For the text-containing cell, return its midpoint in [x, y] coordinate format. 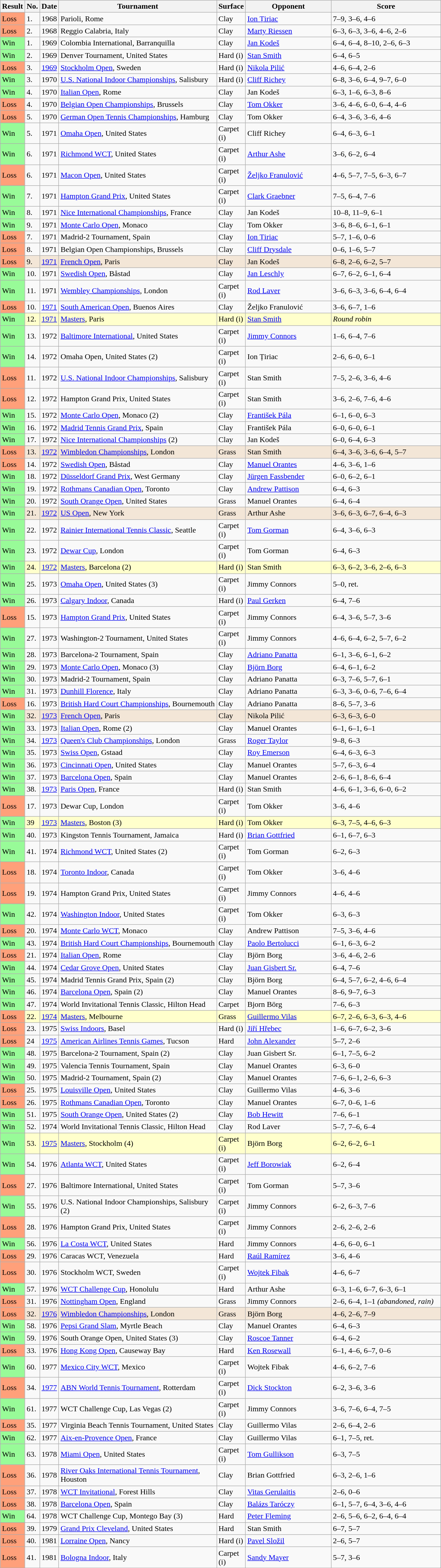
Queen's Club Championships, London [138, 740]
6–3, 6–0 [386, 1065]
6–2, 6–3 [386, 851]
Masters, Paris [138, 319]
3–6, 7–6, 6–4, 7–5 [386, 1409]
6–4, 3–6, 6–3 [386, 530]
60. [32, 1367]
Caracas WCT, Venezuela [138, 1256]
Ken Rosewall [288, 1350]
Carpet [231, 1004]
Monte Carlo Open, Monaco (3) [138, 667]
6–4, 6–2 [386, 1338]
51. [32, 1115]
62. [32, 1438]
4–6, 6–4, 2–6 [386, 68]
6–3, 1–6, 6–7, 6–3, 6–1 [386, 1289]
Masters, Stockholm (4) [138, 1144]
Dunhill Florence, Italy [138, 691]
6–3, 2–6, 1–6 [386, 1475]
50. [32, 1078]
6–0, 6–4, 6–3 [386, 440]
8–6, 5–7, 3–6 [386, 704]
6–2, 6–4 [386, 1164]
6–4, 3–6, 5–7, 3–6 [386, 617]
56. [32, 1244]
Jiří Hřebec [288, 1029]
6–2, 6–3, 7–6 [386, 1206]
6–1, 6–0, 6–3 [386, 415]
6–4, 6–3, 6–1 [386, 133]
6–8, 3–6, 6–4, 9–7, 6–0 [386, 80]
3–6, 8–6, 6–1, 6–1 [386, 225]
Toronto Indoor, Canada [138, 872]
Sandy Mayer [288, 1557]
Roy Emerson [288, 753]
2–6, 5–7 [386, 1541]
Raúl Ramírez [288, 1256]
7–5, 2–6, 3–6, 4–6 [386, 378]
South Orange Open, United States [138, 501]
49. [32, 1065]
6–7, 6–2, 6–1, 6–4 [386, 274]
5–7, 7–6, 6–4 [386, 1127]
6–4, 5–7, 6–2, 4–6, 6–4 [386, 980]
39 [32, 822]
6–1, 3–6, 6–1, 6–2 [386, 654]
Richmond WCT, United States [138, 154]
6–3, 7–6, 5–7, 6–1 [386, 679]
3–6, 4–6, 6–0, 6–4, 4–6 [386, 104]
Omaha Open, United States [138, 133]
Omaha Open, United States (3) [138, 584]
6–4, 3–6, 3–6, 4–6 [386, 116]
6–1, 4–6, 6–7, 0–6 [386, 1350]
Roger Taylor [288, 740]
German Open Tennis Championships, Hamburg [138, 116]
6–3, 6–3 [386, 914]
6–3, 6–2, 3–6, 2–6, 6–3 [386, 567]
42. [32, 914]
58. [32, 1326]
6–1, 7–5, ret. [386, 1438]
Opponent [288, 6]
Masters, Melbourne [138, 1016]
WCT Invitational, Forest Hills [138, 1492]
1–6, 6–4, 7–6 [386, 336]
2–6, 6–4, 2–6 [386, 1425]
WCT Challenge Cup, Honolulu [138, 1289]
6–7, 5–7 [386, 1528]
South American Open, Buenos Aires [138, 307]
6–1, 6–7, 6–3 [386, 835]
6–2, 6–2, 6–1 [386, 1144]
2–6, 2–6, 2–6 [386, 1227]
Bologna Indoor, Italy [138, 1557]
6–0, 6–0, 6–1 [386, 428]
7–9, 3–6, 4–6 [386, 19]
La Costa WCT, United States [138, 1244]
Monte Carlo WCT, Monaco [138, 931]
Score [386, 6]
6–3, 7–5 [386, 1454]
Pavel Složil [288, 1541]
6–1, 6–3, 6–2 [386, 943]
Round robin [386, 319]
1–6, 6–7, 6–2, 3–6 [386, 1029]
Lorraine Open, Nancy [138, 1541]
Virginia Beach Tennis Tournament, United States [138, 1425]
7–6, 6–3 [386, 1004]
9–8, 6–3 [386, 740]
Calgary Indoor, Canada [138, 600]
Cincinnati Open, United States [138, 765]
Atlanta WCT, United States [138, 1164]
6–1, 7–5, 6–2 [386, 1053]
8–6, 9–7, 6–3 [386, 992]
Surface [231, 6]
4–6, 2–6, 7–9 [386, 1313]
Masters, Barcelona (2) [138, 567]
Parioli, Rome [138, 19]
John Alexander [288, 1041]
4–6, 6–2, 7–6 [386, 1367]
Bob Hewitt [288, 1115]
6–3, 6–3, 6–0 [386, 716]
6–4, 6–3, 6–3 [386, 753]
Barcelona-2 Tournament, Spain [138, 654]
Louisville Open, United States [138, 1090]
U.S. National Indoor Championships, Salisbury (2) [138, 1206]
55. [32, 1206]
Miami Open, United States [138, 1454]
44. [32, 968]
64. [32, 1516]
6–7, 0–6, 1–6 [386, 1102]
4–6, 6–0, 6–1 [386, 1244]
Paul Gerken [288, 600]
7–5, 3–6, 4–6 [386, 931]
Result [13, 6]
Pepsi Grand Slam, Myrtle Beach [138, 1326]
5–7, 1–6, 0–6 [386, 237]
24. [32, 567]
Paris Open, France [138, 789]
3–6, 6–7, 1–6 [386, 307]
6–3, 7–5, 4–6, 6–3 [386, 822]
47. [32, 1004]
Cedar Grove Open, United States [138, 968]
Italian Open, Rome (2) [138, 728]
43. [32, 943]
6–1, 5–7, 6–4, 3–6, 4–6 [386, 1504]
Denver Tournament, United States [138, 55]
10–8, 11–9, 6–1 [386, 213]
6–4, 6–4 [386, 501]
Bjorn Börg [288, 1004]
0–6, 1–6, 5–7 [386, 249]
5–7, 6–3, 6–4 [386, 765]
Tom Gullikson [288, 1454]
7–5, 6–4, 7–6 [386, 196]
3–6, 2–6, 7–6, 4–6 [386, 398]
Cliff Drysdale [288, 249]
61. [32, 1409]
4–6, 6–7 [386, 1272]
59. [32, 1338]
WCT Challenge Cup, Las Vegas (2) [138, 1409]
63. [32, 1454]
ABN World Tennis Tournament, Rotterdam [138, 1388]
6–4, 6–5 [386, 55]
Monte Carlo Open, Monaco (2) [138, 415]
6–8, 2–6, 6–2, 5–7 [386, 262]
2–6, 5–6, 6–2, 6–4, 6–4 [386, 1516]
Washington-2 Tournament, United States [138, 638]
5–0, ret. [386, 584]
52. [32, 1127]
5–7, 2–6 [386, 1041]
4–6, 4–6 [386, 893]
Richmond WCT, United States (2) [138, 851]
39. [32, 1528]
Washington Indoor, United States [138, 914]
Omaha Open, United States (2) [138, 357]
Nice International Championships, France [138, 213]
Wembley Championships, London [138, 290]
3–6, 6–3, 3–6, 6–4, 6–4 [386, 290]
Date [50, 6]
4–6, 6–4, 6–2, 5–7, 6–2 [386, 638]
Masters, Boston (3) [138, 822]
Reggio Calabria, Italy [138, 31]
6–3, 6–3, 3–6, 4–6, 2–6 [386, 31]
6–0, 6–2, 6–1 [386, 477]
57. [32, 1289]
Madrid-2 Tournament, Spain (2) [138, 1078]
Swiss Indoors, Basel [138, 1029]
American Airlines Tennis Games, Tucson [138, 1041]
Nottingham Open, England [138, 1301]
48. [32, 1053]
Düsseldorf Grand Prix, West Germany [138, 477]
Colombia International, Barranquilla [138, 43]
South Orange Open, United States (3) [138, 1338]
Tournament [138, 6]
6–1, 6–1, 6–1 [386, 728]
Monte Carlo Open, Monaco [138, 225]
45. [32, 980]
2–6, 0–6 [386, 1492]
Paolo Bertolucci [288, 943]
Macon Open, United States [138, 175]
4–6, 3–6 [386, 1090]
Balázs Taróczy [288, 1504]
Dick Stockton [288, 1388]
Grand Prix Cleveland, United States [138, 1528]
46. [32, 992]
Jan Leschly [288, 274]
6–4, 3–6, 3–6, 6–4, 5–7 [386, 452]
Madrid Tennis Grand Prix, Spain (2) [138, 980]
Vitas Gerulaitis [288, 1492]
2–6, 6–4, 1–1 (abandoned, rain) [386, 1301]
Marty Riessen [288, 31]
2–6, 6–0, 6–1 [386, 357]
4–6, 6–1, 3–6, 6–0, 6–2 [386, 789]
6–3, 1–6, 6–3, 8–6 [386, 92]
Valencia Tennis Tournament, Spain [138, 1065]
3–6, 4–6, 2–6 [386, 955]
7–6, 6–1, 2–6, 6–3 [386, 1078]
6–2, 3–6, 3–6 [386, 1388]
South Orange Open, United States (2) [138, 1115]
Hong Kong Open, Causeway Bay [138, 1350]
6–3, 3–6, 0–6, 7–6, 6–4 [386, 691]
Peter Fleming [288, 1516]
Aix-en-Provence Open, France [138, 1438]
7–6, 6–1 [386, 1115]
No. [32, 6]
Rainier International Tennis Classic, Seattle [138, 530]
Kingston Tennis Tournament, Jamaica [138, 835]
US Open, New York [138, 513]
Madrid Tennis Grand Prix, Spain [138, 428]
24 [32, 1041]
4–6, 5–7, 7–5, 6–3, 6–7 [386, 175]
6–7, 2–6, 6–3, 6–3, 4–6 [386, 1016]
2–6, 6–1, 8–6, 6–4 [386, 777]
Stockholm WCT, Sweden [138, 1272]
3–6, 6–3, 6–7, 6–4, 6–3 [386, 513]
River Oaks International Tennis Tournament, Houston [138, 1475]
3–6, 6–2, 6–4 [386, 154]
Roscoe Tanner [288, 1338]
53. [32, 1144]
Stockholm Open, Sweden [138, 68]
Jeff Borowiak [288, 1164]
Barcelona Open, Spain (2) [138, 992]
1979 [50, 1528]
Clark Graebner [288, 196]
6–4, 6–1, 6–2 [386, 667]
54. [32, 1164]
Mexico City WCT, Mexico [138, 1367]
Jürgen Fassbender [288, 477]
Nice International Championships (2) [138, 440]
Barcelona-2 Tournament, Spain (2) [138, 1053]
6–4, 6–4, 8–10, 2–6, 6–3 [386, 43]
4–6, 3–6, 1–6 [386, 464]
WCT Challenge Cup, Montego Bay (3) [138, 1516]
Swiss Open, Gstaad [138, 753]
